Extract the [X, Y] coordinate from the center of the cell holding the provided text.  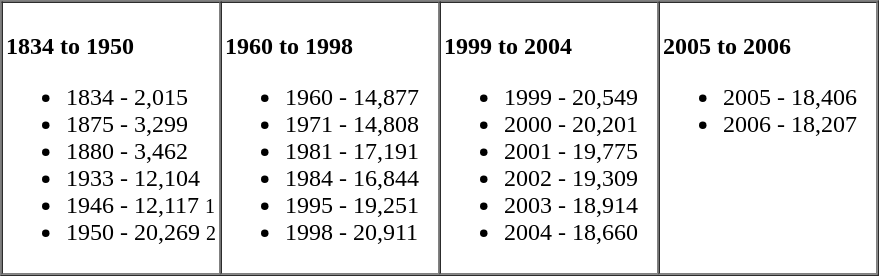
1999 to 20041999 - 20,5492000 - 20,2012001 - 19,7752002 - 19,3092003 - 18,9142004 - 18,660 [550, 138]
1834 to 19501834 - 2,0151875 - 3,2991880 - 3,4621933 - 12,1041946 - 12,117 11950 - 20,269 2 [112, 138]
1960 to 19981960 - 14,8771971 - 14,8081981 - 17,1911984 - 16,8441995 - 19,2511998 - 20,911 [330, 138]
2005 to 20062005 - 18,4062006 - 18,207 [768, 138]
